Extract the [x, y] coordinate from the center of the cell holding the provided text.  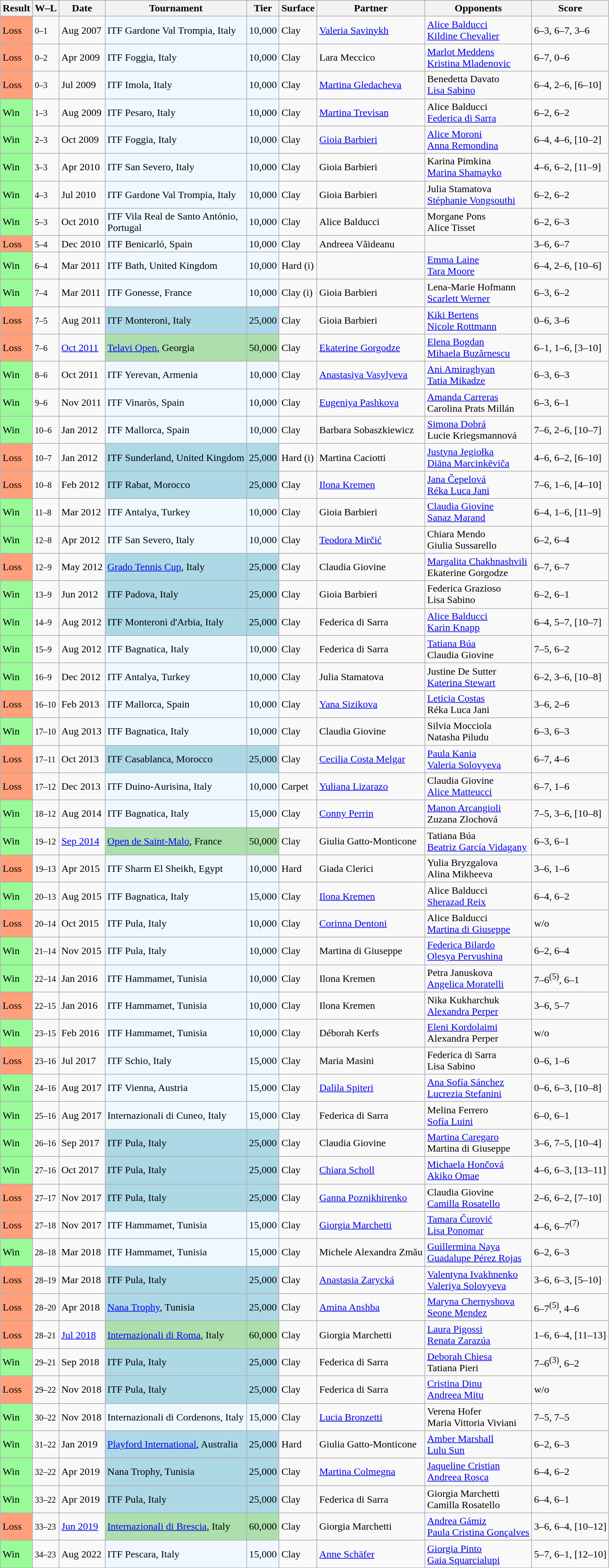
16–10 [45, 704]
17–12 [45, 786]
31–22 [45, 1445]
Sep 2017 [82, 1143]
Internazionali di Cuneo, Italy [176, 1115]
6–2, 6–1 [570, 594]
Aug 2013 [82, 732]
Jun 2012 [82, 594]
Federica Bilardo Olesya Pervushina [478, 951]
Alice Balducci Martina di Giuseppe [478, 924]
7–6, 1–6, [4–10] [570, 485]
29–22 [45, 1390]
Grado Tennis Cup, Italy [176, 567]
Lucia Bronzetti [371, 1417]
Jul 2018 [82, 1335]
Claudia Giovine Sanaz Marand [478, 512]
Julia Stamatova Stéphanie Vongsouthi [478, 195]
6–0, 6–1 [570, 1115]
3–6, 7–5, [10–4] [570, 1143]
Internazionali di Roma, Italy [176, 1335]
3–6, 6–7 [570, 244]
ITF Schio, Italy [176, 1060]
Alice Balducci Karin Knapp [478, 622]
ITF Yerevan, Armenia [176, 375]
Dec 2013 [82, 786]
Alice Balducci Federica di Sarra [478, 112]
6–7, 0–6 [570, 57]
7–6, 2–6, [10–7] [570, 430]
24–16 [45, 1088]
6–2, 3–6, [10–8] [570, 677]
30–22 [45, 1417]
6–7(5), 4–6 [570, 1307]
Justine De Sutter Katerina Stewart [478, 677]
Andrea Gámiz Paula Cristina Gonçalves [478, 1526]
6–4, 6–1 [570, 1499]
12–9 [45, 567]
Emma Laine Tara Moore [478, 265]
Partner [371, 8]
Melina Ferrero Sofía Luini [478, 1115]
3–6, 6–4, [10–12] [570, 1526]
Sep 2014 [82, 841]
20–13 [45, 896]
Open de Saint-Malo, France [176, 841]
Déborah Kerfs [371, 1033]
34–23 [45, 1554]
Amber Marshall Lulu Sun [478, 1445]
Apr 2015 [82, 869]
Cristina Dinu Andreea Mitu [478, 1390]
14–9 [45, 622]
13–9 [45, 594]
Maryna Chernyshova Seone Mendez [478, 1307]
23–16 [45, 1060]
Internazionali di Cordenons, Italy [176, 1417]
Giorgia Marchetti Camilla Rosatello [478, 1499]
Apr 2018 [82, 1307]
ITF Vinaròs, Spain [176, 403]
Justyna Jegiołka Diāna Marcinkēviča [478, 458]
Clay (i) [298, 292]
Score [570, 8]
ITF Monteroni d'Arbia, Italy [176, 622]
Michele Alexandra Zmău [371, 1252]
Date [82, 8]
ITF Bath, United Kingdom [176, 265]
Aug 2009 [82, 112]
ITF Duino-Aurisina, Italy [176, 786]
Conny Perrin [371, 814]
3–6, 5–7 [570, 1005]
7–6(3), 6–2 [570, 1362]
Apr 2009 [82, 57]
1–6, 6–4, [11–13] [570, 1335]
Simona Dobrá Lucie Kriegsmannová [478, 430]
0–3 [45, 85]
Result [16, 8]
ITF Casablanca, Morocco [176, 759]
Corinna Dentoni [371, 924]
Claudia Giovine Camilla Rosatello [478, 1198]
2–3 [45, 140]
Chiara Mendo Giulia Sussarello [478, 539]
Chiara Scholl [371, 1170]
Apr 2012 [82, 539]
Feb 2016 [82, 1033]
Ana Sofía Sánchez Lucrezia Stefanini [478, 1088]
5–7, 6–1, [12–10] [570, 1554]
Playford International, Australia [176, 1445]
0–2 [45, 57]
ITF Sharm El Sheikh, Egypt [176, 869]
0–6, 6–3, [10–8] [570, 1088]
Jaqueline Cristian Andreea Roșca [478, 1472]
33–23 [45, 1526]
12–8 [45, 539]
Oct 2013 [82, 759]
Tatiana Búa Claudia Giovine [478, 649]
Laura Pigossi Renata Zarazúa [478, 1335]
Verena Hofer Maria Vittoria Viviani [478, 1417]
28–19 [45, 1280]
7–5, 3–6, [10–8] [570, 814]
Karina Pimkina Marina Shamayko [478, 167]
ITF Monteroni, Italy [176, 320]
Aug 2022 [82, 1554]
25–16 [45, 1115]
Alice Moroni Anna Remondina [478, 140]
3–6, 6–3, [5–10] [570, 1280]
Anastasiya Vasylyeva [371, 375]
3–6, 1–6 [570, 869]
Jan 2019 [82, 1445]
Ani Amiraghyan Tatia Mikadze [478, 375]
ITF Vila Real de Santo António, Portugal [176, 222]
Telavi Open, Georgia [176, 348]
Kiki Bertens Nicole Rottmann [478, 320]
Oct 2015 [82, 924]
6–4, 2–6, [6–10] [570, 85]
Barbara Sobaszkiewicz [371, 430]
ITF Benicarló, Spain [176, 244]
0–6, 3–6 [570, 320]
Valeria Savinykh [371, 30]
Yulia Bryzgalova Alina Mikheeva [478, 869]
16–9 [45, 677]
Giada Clerici [371, 869]
28–20 [45, 1307]
Nov 2011 [82, 403]
Jul 2017 [82, 1060]
19–12 [45, 841]
5–3 [45, 222]
ITF Imola, Italy [176, 85]
Petra Januskova Angelica Moratelli [478, 978]
33–22 [45, 1499]
Jun 2019 [82, 1526]
ITF Sunderland, United Kingdom [176, 458]
6–7, 1–6 [570, 786]
Federica Grazioso Lisa Sabino [478, 594]
Claudia Giovine Alice Matteucci [478, 786]
18–12 [45, 814]
Lena-Marie Hofmann Scarlett Werner [478, 292]
Cecilia Costa Melgar [371, 759]
9–6 [45, 403]
6–3, 6–2 [570, 292]
4–6, 6–3, [13–11] [570, 1170]
Marlot Meddens Kristina Mladenovic [478, 57]
7–6 [45, 348]
Ganna Poznikhirenko [371, 1198]
Leticia Costas Réka Luca Jani [478, 704]
Ekaterine Gorgodze [371, 348]
22–14 [45, 978]
Valentyna Ivakhnenko Valeriya Solovyeva [478, 1280]
10–8 [45, 485]
Michaela Hončová Akiko Omae [478, 1170]
Andreea Văideanu [371, 244]
Aug 2014 [82, 814]
27–17 [45, 1198]
Opponents [478, 8]
6–4, 5–7, [10–7] [570, 622]
Aug 2007 [82, 30]
4–6, 6–2, [6–10] [570, 458]
ITF Rabat, Morocco [176, 485]
Alice Balducci Sherazad Reix [478, 896]
Elena Bogdan Mihaela Buzărnescu [478, 348]
Martina Colmegna [371, 1472]
22–15 [45, 1005]
Deborah Chiesa Tatiana Pieri [478, 1362]
Amanda Carreras Carolina Prats Millán [478, 403]
Martina Trevisan [371, 112]
Tatiana Búa Beatriz García Vidagany [478, 841]
Tier [263, 8]
Dec 2010 [82, 244]
Federica di Sarra Lisa Sabino [478, 1060]
Oct 2010 [82, 222]
19–13 [45, 869]
6–4, 2–6, [10–6] [570, 265]
Anastasia Zarycká [371, 1280]
Surface [298, 8]
28–18 [45, 1252]
Yuliana Lizarazo [371, 786]
May 2012 [82, 567]
Sep 2018 [82, 1362]
27–18 [45, 1225]
ITF Pesaro, Italy [176, 112]
2–6, 6–2, [7–10] [570, 1198]
1–3 [45, 112]
0–1 [45, 30]
Amina Anshba [371, 1307]
6–4, 4–6, [10–2] [570, 140]
Martina Caciotti [371, 458]
10–6 [45, 430]
Jul 2009 [82, 85]
Julia Stamatova [371, 677]
Martina di Giuseppe [371, 951]
23–15 [45, 1033]
W–L [45, 8]
ITF Gonesse, France [176, 292]
7–6(5), 6–1 [570, 978]
Alice Balducci [371, 222]
0–6, 1–6 [570, 1060]
8–6 [45, 375]
6–4 [45, 265]
17–10 [45, 732]
Nov 2015 [82, 951]
Teodora Mirčić [371, 539]
Dalila Spiteri [371, 1088]
Tamara Čurović Lisa Ponomar [478, 1225]
6–3, 6–7, 3–6 [570, 30]
20–14 [45, 924]
Feb 2012 [82, 485]
Internazionali di Brescia, Italy [176, 1526]
Aug 2011 [82, 320]
Nika Kukharchuk Alexandra Perper [478, 1005]
3–3 [45, 167]
Oct 2017 [82, 1170]
Yana Sizikova [371, 704]
Jul 2010 [82, 195]
27–16 [45, 1170]
6–7, 4–6 [570, 759]
Mar 2012 [82, 512]
Apr 2010 [82, 167]
21–14 [45, 951]
Martina Gledacheva [371, 85]
Dec 2012 [82, 677]
4–6, 6–2, [11–9] [570, 167]
Martina Caregaro Martina di Giuseppe [478, 1143]
7–5 [45, 320]
Silvia Mocciola Natasha Piludu [478, 732]
Morgane Pons Alice Tisset [478, 222]
6–4, 1–6, [11–9] [570, 512]
Carpet [298, 786]
Giorgia Pinto Gaia Squarcialupi [478, 1554]
29–21 [45, 1362]
Margalita Chakhnashvili Ekaterine Gorgodze [478, 567]
6–7, 6–7 [570, 567]
Eleni Kordolaimi Alexandra Perper [478, 1033]
ITF Pescara, Italy [176, 1554]
5–4 [45, 244]
Eugeniya Pashkova [371, 403]
Guillermina Naya Guadalupe Pérez Rojas [478, 1252]
Benedetta Davato Lisa Sabino [478, 85]
Manon Arcangioli Zuzana Zlochová [478, 814]
4–6, 6–7(7) [570, 1225]
Anne Schäfer [371, 1554]
3–6, 2–6 [570, 704]
11–8 [45, 512]
7–5, 6–2 [570, 649]
17–11 [45, 759]
4–3 [45, 195]
Oct 2009 [82, 140]
32–22 [45, 1472]
Jana Čepelová Réka Luca Jani [478, 485]
Feb 2013 [82, 704]
Aug 2015 [82, 896]
28–21 [45, 1335]
ITF Vienna, Austria [176, 1088]
Lara Meccico [371, 57]
Tournament [176, 8]
6–1, 1–6, [3–10] [570, 348]
Paula Kania Valeria Solovyeva [478, 759]
ITF Padova, Italy [176, 594]
7–4 [45, 292]
Alice Balducci Kildine Chevalier [478, 30]
7–5, 7–5 [570, 1417]
26–16 [45, 1143]
10–7 [45, 458]
Maria Masini [371, 1060]
15–9 [45, 649]
